Search for the cell housing the specified text and yield its (X, Y) center coordinate. 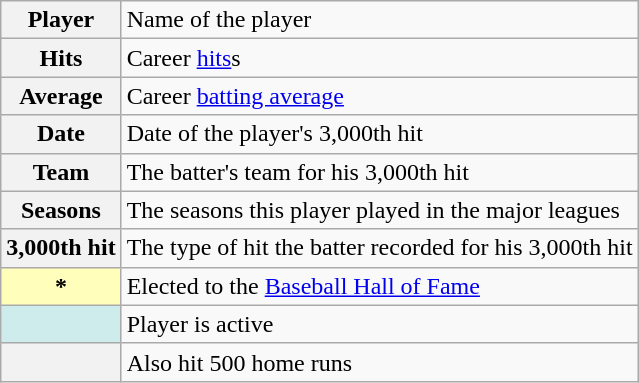
Seasons (61, 210)
Career hitss (380, 58)
The seasons this player played in the major leagues (380, 210)
* (61, 286)
Player is active (380, 324)
Elected to the Baseball Hall of Fame (380, 286)
Date (61, 134)
The batter's team for his 3,000th hit (380, 172)
Player (61, 20)
Date of the player's 3,000th hit (380, 134)
Career batting average (380, 96)
Average (61, 96)
3,000th hit (61, 248)
Hits (61, 58)
The type of hit the batter recorded for his 3,000th hit (380, 248)
Also hit 500 home runs (380, 362)
Team (61, 172)
Name of the player (380, 20)
